Determine the [X, Y] coordinate at the center of the cell enclosing the given text.  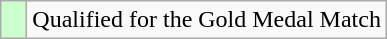
Qualified for the Gold Medal Match [207, 20]
